From the cell containing the given text, extract its center point as [X, Y] coordinate. 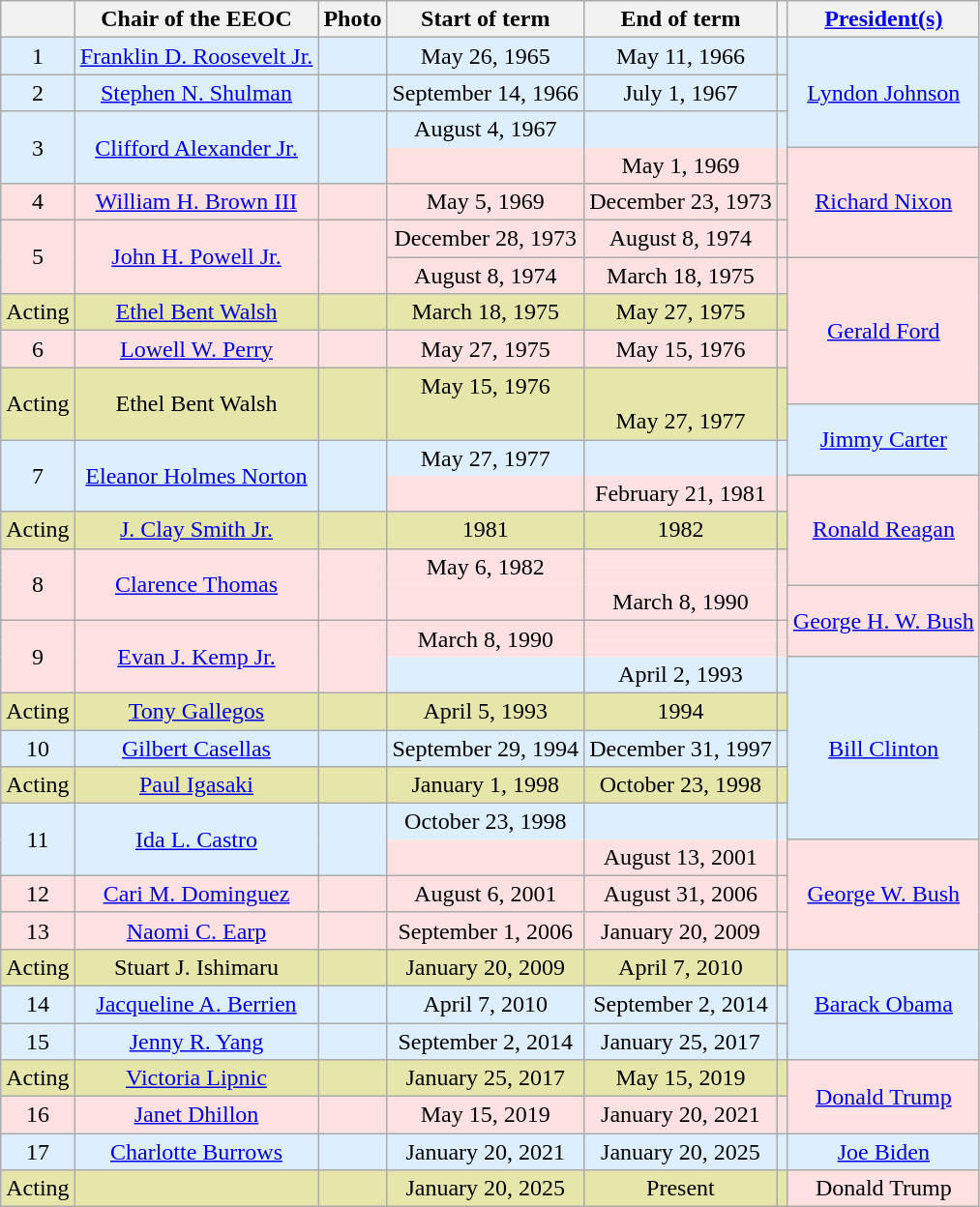
16 [38, 1115]
George H. W. Bush [883, 621]
Present [681, 1189]
13 [38, 930]
Richard Nixon [883, 201]
1981 [486, 530]
Ida L. Castro [196, 839]
Gilbert Casellas [196, 748]
May 26, 1965 [486, 56]
Ronald Reagan [883, 530]
December 31, 1997 [681, 748]
Victoria Lipnic [196, 1078]
December 28, 1973 [486, 239]
Photo [352, 19]
December 23, 1973 [681, 202]
September 29, 1994 [486, 748]
Janet Dhillon [196, 1115]
9 [38, 658]
July 1, 1967 [681, 93]
J. Clay Smith Jr. [196, 530]
April 5, 1993 [486, 711]
September 1, 2006 [486, 930]
8 [38, 584]
September 14, 1966 [486, 93]
Tony Gallegos [196, 711]
1982 [681, 530]
April 2, 1993 [681, 675]
Charlotte Burrows [196, 1152]
1 [38, 56]
Chair of the EEOC [196, 19]
Start of term [486, 19]
August 4, 1967 [486, 130]
3 [38, 147]
Joe Biden [883, 1152]
2 [38, 93]
1994 [681, 711]
August 31, 2006 [681, 894]
Eleanor Holmes Norton [196, 476]
May 11, 1966 [681, 56]
Jenny R. Yang [196, 1042]
12 [38, 894]
President(s) [883, 19]
Paul Igasaki [196, 785]
Stephen N. Shulman [196, 93]
15 [38, 1042]
May 5, 1969 [486, 202]
Evan J. Kemp Jr. [196, 658]
Barack Obama [883, 1004]
5 [38, 257]
Jacqueline A. Berrien [196, 1004]
Cari M. Dominguez [196, 894]
Lowell W. Perry [196, 349]
May 6, 1982 [486, 567]
17 [38, 1152]
May 1, 1969 [681, 164]
4 [38, 202]
August 6, 2001 [486, 894]
Jimmy Carter [883, 439]
11 [38, 839]
10 [38, 748]
Lyndon Johnson [883, 93]
August 13, 2001 [681, 857]
George W. Bush [883, 894]
William H. Brown III [196, 202]
Naomi C. Earp [196, 930]
Clifford Alexander Jr. [196, 147]
John H. Powell Jr. [196, 257]
January 1, 1998 [486, 785]
6 [38, 349]
End of term [681, 19]
Bill Clinton [883, 749]
February 21, 1981 [681, 493]
Clarence Thomas [196, 584]
7 [38, 476]
14 [38, 1004]
Franklin D. Roosevelt Jr. [196, 56]
Gerald Ford [883, 331]
Stuart J. Ishimaru [196, 967]
